Scan for the cell matching the given text and deliver its (X, Y) coordinate at center. 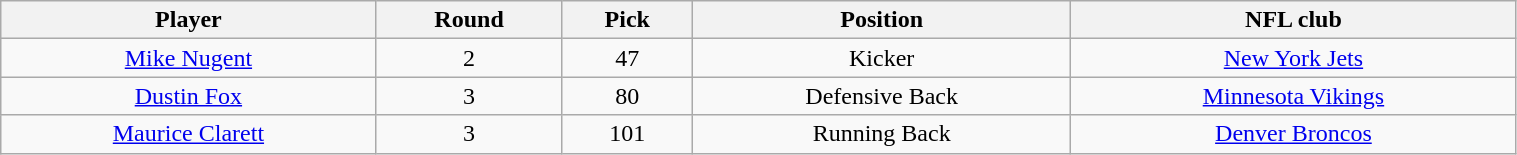
Pick (627, 20)
101 (627, 134)
NFL club (1294, 20)
Player (188, 20)
80 (627, 96)
Running Back (881, 134)
Round (469, 20)
Dustin Fox (188, 96)
Kicker (881, 58)
Defensive Back (881, 96)
Maurice Clarett (188, 134)
Minnesota Vikings (1294, 96)
47 (627, 58)
Denver Broncos (1294, 134)
Position (881, 20)
Mike Nugent (188, 58)
New York Jets (1294, 58)
2 (469, 58)
